Search for the cell housing the specified text and yield its (X, Y) center coordinate. 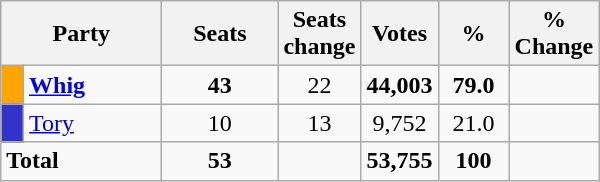
79.0 (474, 85)
Tory (93, 123)
21.0 (474, 123)
Seats change (320, 34)
Total (82, 161)
Seats (220, 34)
53,755 (400, 161)
10 (220, 123)
% Change (554, 34)
Votes (400, 34)
13 (320, 123)
100 (474, 161)
53 (220, 161)
% (474, 34)
9,752 (400, 123)
43 (220, 85)
Party (82, 34)
22 (320, 85)
Whig (93, 85)
44,003 (400, 85)
